Extract the [X, Y] coordinate from the center of the cell holding the provided text.  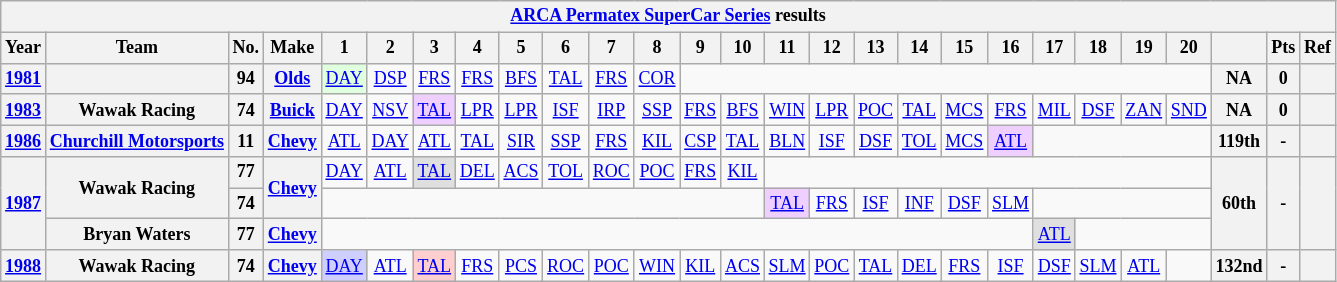
9 [700, 48]
132nd [1239, 266]
60th [1239, 204]
ZAN [1144, 110]
10 [743, 48]
COR [657, 78]
2 [390, 48]
Churchill Motorsports [136, 140]
MIL [1054, 110]
IRP [611, 110]
Year [24, 48]
5 [521, 48]
SIR [521, 140]
18 [1098, 48]
BLN [787, 140]
DSP [390, 78]
PCS [521, 266]
NSV [390, 110]
1987 [24, 204]
SND [1190, 110]
19 [1144, 48]
4 [477, 48]
ARCA Permatex SuperCar Series results [668, 16]
Ref [1318, 48]
Buick [292, 110]
1983 [24, 110]
Team [136, 48]
1988 [24, 266]
6 [566, 48]
Make [292, 48]
94 [246, 78]
20 [1190, 48]
1986 [24, 140]
16 [1011, 48]
1 [344, 48]
14 [919, 48]
15 [964, 48]
7 [611, 48]
No. [246, 48]
Olds [292, 78]
17 [1054, 48]
INF [919, 204]
8 [657, 48]
3 [434, 48]
Bryan Waters [136, 234]
12 [832, 48]
Pts [1284, 48]
CSP [700, 140]
119th [1239, 140]
13 [876, 48]
1981 [24, 78]
